Detect which cell encompasses the target text, then output its [X, Y] center coordinate. 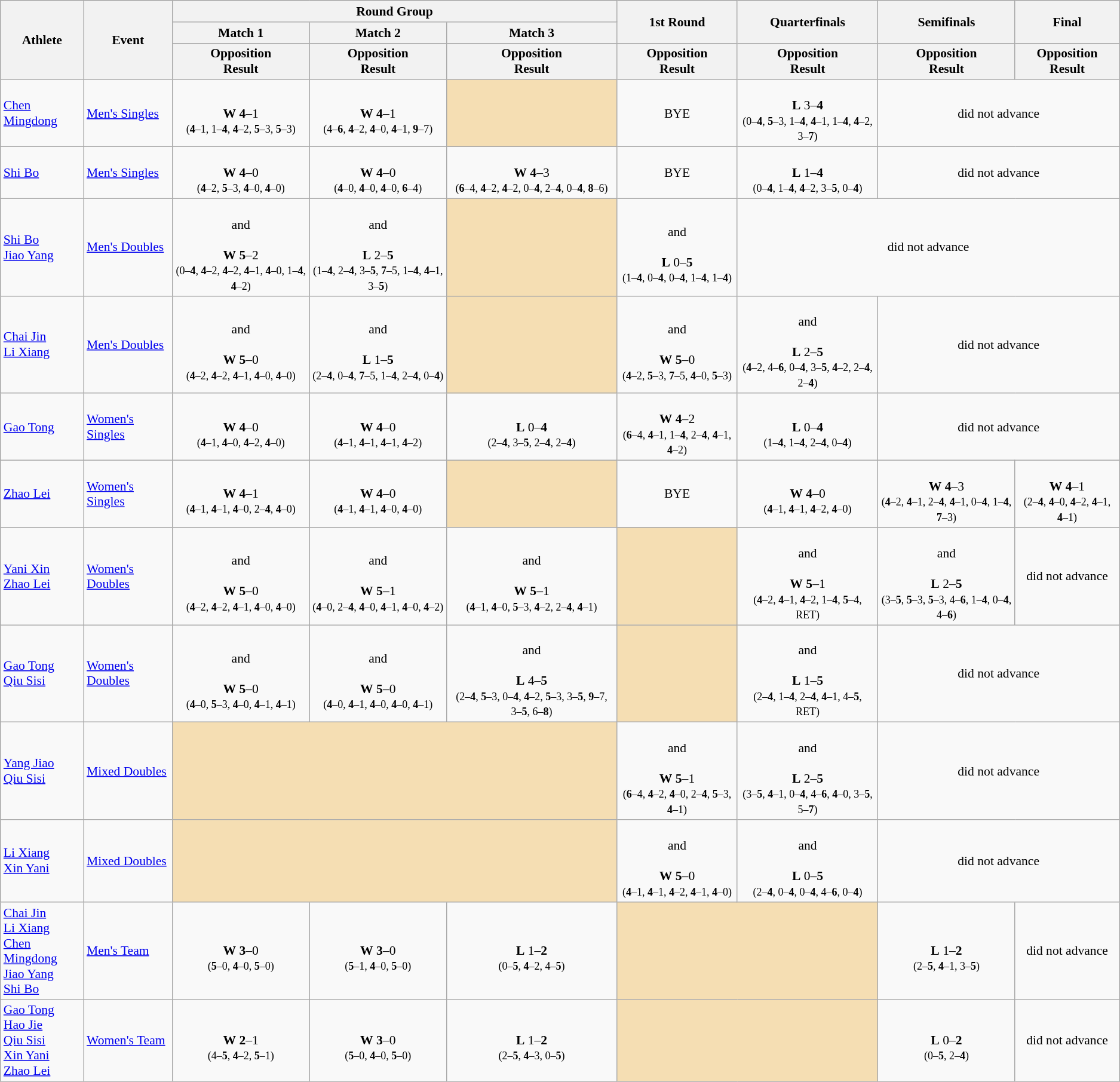
W 2–1(4–5, 4–2, 5–1) [241, 1041]
andW 5–0(4–1, 4–1, 4–2, 4–1, 4–0) [677, 861]
Athlete [42, 40]
W 4–0(4–0, 4–0, 4–0, 6–4) [378, 173]
W 4–3(6–4, 4–2, 4–2, 0–4, 2–4, 0–4, 8–6) [532, 173]
Final [1067, 22]
Women's Team [128, 1041]
andL 0–5(1–4, 0–4, 0–4, 1–4, 1–4) [677, 247]
Match 2 [378, 33]
Round Group [394, 11]
andL 1–5(2–4, 1–4, 2–4, 4–1, 4–5, RET) [808, 674]
andL 2–5(1–4, 2–4, 3–5, 7–5, 1–4, 4–1, 3–5) [378, 247]
andL 0–5(2–4, 0–4, 0–4, 4–6, 0–4) [808, 861]
andL 2–5(4–2, 4–6, 0–4, 3–5, 4–2, 2–4, 2–4) [808, 344]
Zhao Lei [42, 494]
Yani XinZhao Lei [42, 576]
Gao TongHao JieQiu SisiXin YaniZhao Lei [42, 1041]
W 4–2(6–4, 4–1, 1–4, 2–4, 4–1, 4–2) [677, 427]
W 4–0(4–1, 4–1, 4–2, 4–0) [808, 494]
Chen Mingdong [42, 114]
W 4–0(4–1, 4–1, 4–0, 4–0) [378, 494]
W 4–1(4–1, 4–1, 4–0, 2–4, 4–0) [241, 494]
Gao Tong [42, 427]
Chai JinLi Xiang [42, 344]
W 3–0(5–1, 4–0, 5–0) [378, 951]
andW 5–2(0–4, 4–2, 4–2, 4–1, 4–0, 1–4, 4–2) [241, 247]
Match 3 [532, 33]
andW 5–1(4–0, 2–4, 4–0, 4–1, 4–0, 4–2) [378, 576]
W 4–0(4–1, 4–1, 4–1, 4–2) [378, 427]
L 3–4(0–4, 5–3, 1–4, 4–1, 1–4, 4–2, 3–7) [808, 114]
Men's Team [128, 951]
L 1–4(0–4, 1–4, 4–2, 3–5, 0–4) [808, 173]
andW 5–1(6–4, 4–2, 4–0, 2–4, 5–3, 4–1) [677, 771]
andL 2–5(3–5, 4–1, 0–4, 4–6, 4–0, 3–5, 5–7) [808, 771]
andW 5–0(4–0, 4–1, 4–0, 4–0, 4–1) [378, 674]
andL 1–5(2–4, 0–4, 7–5, 1–4, 2–4, 0–4) [378, 344]
W 4–0(4–1, 4–0, 4–2, 4–0) [241, 427]
andL 4–5(2–4, 5–3, 0–4, 4–2, 5–3, 3–5, 9–7, 3–5, 6–8) [532, 674]
1st Round [677, 22]
Event [128, 40]
Yang JiaoQiu Sisi [42, 771]
Shi BoJiao Yang [42, 247]
andW 5–1(4–1, 4–0, 5–3, 4–2, 2–4, 4–1) [532, 576]
L 1–2(2–5, 4–1, 3–5) [947, 951]
andW 5–0(4–0, 5–3, 4–0, 4–1, 4–1) [241, 674]
Semifinals [947, 22]
andW 5–0(4–2, 5–3, 7–5, 4–0, 5–3) [677, 344]
L 1–2(2–5, 4–3, 0–5) [532, 1041]
Quarterfinals [808, 22]
W 4–1(2–4, 4–0, 4–2, 4–1, 4–1) [1067, 494]
W 4–0(4–2, 5–3, 4–0, 4–0) [241, 173]
L 0–4(2–4, 3–5, 2–4, 2–4) [532, 427]
andW 5–1(4–2, 4–1, 4–2, 1–4, 5–4, RET) [808, 576]
Chai JinLi XiangChen MingdongJiao YangShi Bo [42, 951]
andL 2–5(3–5, 5–3, 5–3, 4–6, 1–4, 0–4, 4–6) [947, 576]
L 0–4(1–4, 1–4, 2–4, 0–4) [808, 427]
Shi Bo [42, 173]
L 0–2(0–5, 2–4) [947, 1041]
W 4–1(4–6, 4–2, 4–0, 4–1, 9–7) [378, 114]
Li XiangXin Yani [42, 861]
Match 1 [241, 33]
W 4–3(4–2, 4–1, 2–4, 4–1, 0–4, 1–4, 7–3) [947, 494]
L 1–2(0–5, 4–2, 4–5) [532, 951]
Gao TongQiu Sisi [42, 674]
W 4–1(4–1, 1–4, 4–2, 5–3, 5–3) [241, 114]
